Return [X, Y] of the center of cell containing provided text 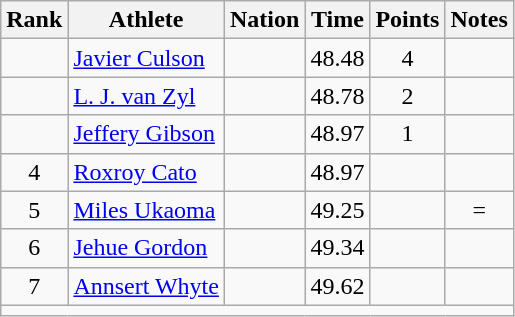
2 [408, 96]
Roxroy Cato [146, 172]
5 [34, 210]
Jeffery Gibson [146, 134]
49.25 [338, 210]
48.48 [338, 58]
48.78 [338, 96]
Annsert Whyte [146, 286]
Points [408, 20]
Time [338, 20]
Nation [264, 20]
Athlete [146, 20]
7 [34, 286]
Jehue Gordon [146, 248]
= [479, 210]
L. J. van Zyl [146, 96]
49.62 [338, 286]
1 [408, 134]
Notes [479, 20]
49.34 [338, 248]
Miles Ukaoma [146, 210]
Rank [34, 20]
Javier Culson [146, 58]
6 [34, 248]
